Search for the cell housing the specified text and yield its [x, y] center coordinate. 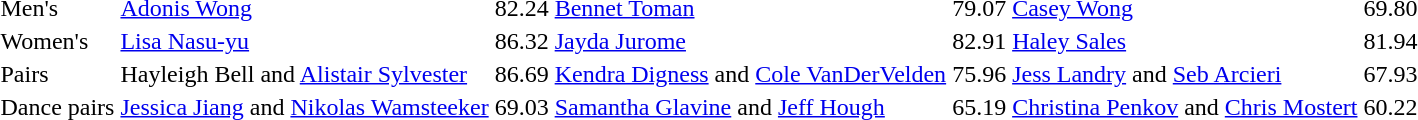
Haley Sales [1185, 41]
Jess Landry and Seb Arcieri [1185, 74]
82.91 [980, 41]
75.96 [980, 74]
Jayda Jurome [750, 41]
Hayleigh Bell and Alistair Sylvester [304, 74]
86.69 [522, 74]
86.32 [522, 41]
Lisa Nasu-yu [304, 41]
Kendra Digness and Cole VanDerVelden [750, 74]
